Provide the (x, y) coordinate of the cell's center where the given text is located.  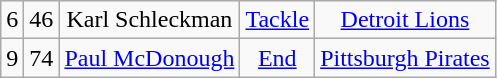
Tackle (278, 20)
46 (42, 20)
6 (12, 20)
Pittsburgh Pirates (406, 58)
Detroit Lions (406, 20)
End (278, 58)
Karl Schleckman (150, 20)
9 (12, 58)
74 (42, 58)
Paul McDonough (150, 58)
